Extract the [x, y] coordinate from the center of the cell holding the provided text.  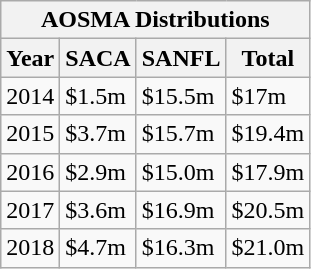
$16.3m [181, 248]
$1.5m [98, 96]
2015 [30, 134]
2014 [30, 96]
AOSMA Distributions [156, 20]
2017 [30, 210]
$15.7m [181, 134]
$3.6m [98, 210]
$16.9m [181, 210]
$4.7m [98, 248]
$20.5m [268, 210]
$15.5m [181, 96]
$21.0m [268, 248]
Total [268, 58]
$19.4m [268, 134]
Year [30, 58]
$17.9m [268, 172]
2016 [30, 172]
$3.7m [98, 134]
$15.0m [181, 172]
SACA [98, 58]
$2.9m [98, 172]
$17m [268, 96]
2018 [30, 248]
SANFL [181, 58]
